From the cell containing the given text, extract its center point as [X, Y] coordinate. 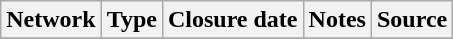
Network [51, 20]
Notes [337, 20]
Closure date [232, 20]
Type [132, 20]
Source [412, 20]
